Scan for the cell matching the given text and deliver its (X, Y) coordinate at center. 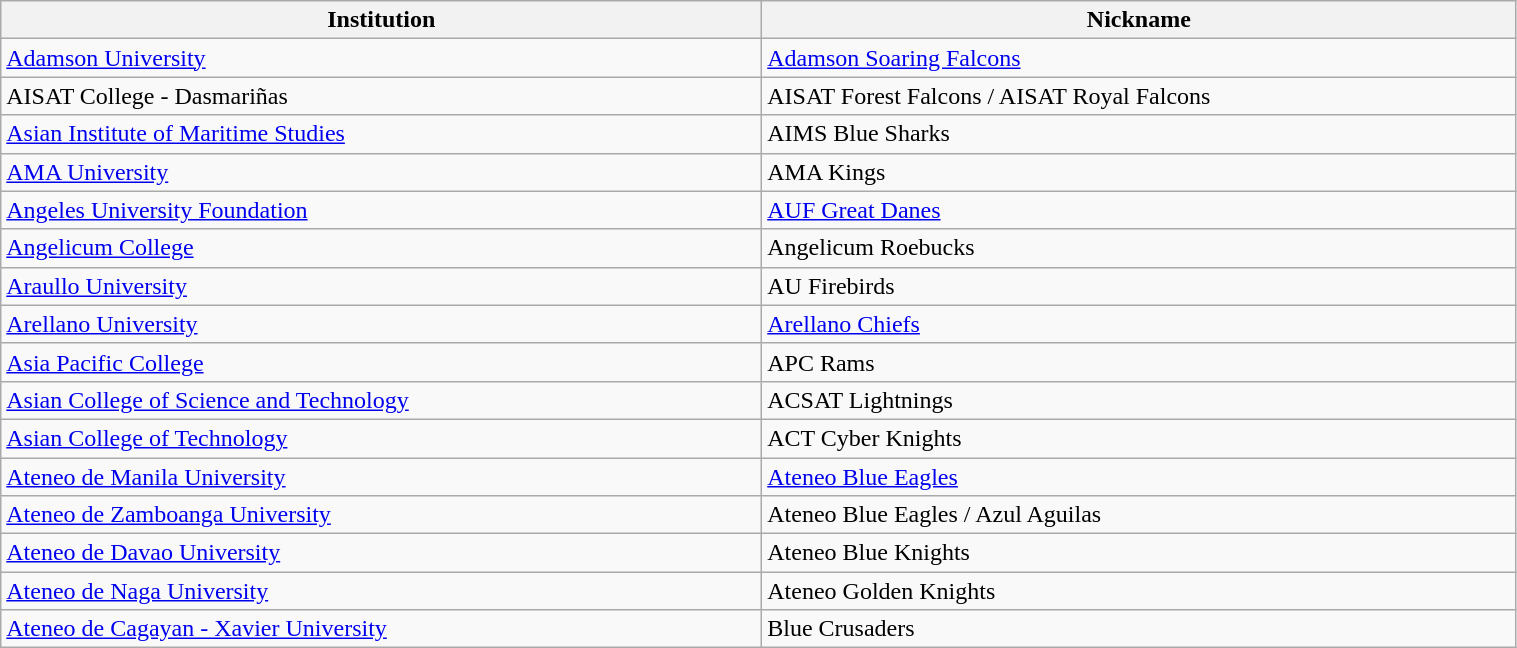
Ateneo de Manila University (382, 477)
Ateneo de Zamboanga University (382, 515)
Asian College of Technology (382, 438)
Ateneo Blue Eagles / Azul Aguilas (1139, 515)
Nickname (1139, 20)
Ateneo Blue Knights (1139, 553)
Ateneo de Cagayan - Xavier University (382, 629)
AISAT College - Dasmariñas (382, 96)
Ateneo Golden Knights (1139, 591)
Angelicum College (382, 248)
AISAT Forest Falcons / AISAT Royal Falcons (1139, 96)
Institution (382, 20)
Angeles University Foundation (382, 210)
Ateneo Blue Eagles (1139, 477)
APC Rams (1139, 362)
Arellano University (382, 324)
AUF Great Danes (1139, 210)
Arellano Chiefs (1139, 324)
AIMS Blue Sharks (1139, 134)
Asian College of Science and Technology (382, 400)
AU Firebirds (1139, 286)
AMA University (382, 172)
AMA Kings (1139, 172)
Blue Crusaders (1139, 629)
ACSAT Lightnings (1139, 400)
Asian Institute of Maritime Studies (382, 134)
Asia Pacific College (382, 362)
Adamson Soaring Falcons (1139, 58)
Angelicum Roebucks (1139, 248)
Adamson University (382, 58)
Araullo University (382, 286)
Ateneo de Naga University (382, 591)
Ateneo de Davao University (382, 553)
ACT Cyber Knights (1139, 438)
